From the cell containing the given text, extract its center point as [x, y] coordinate. 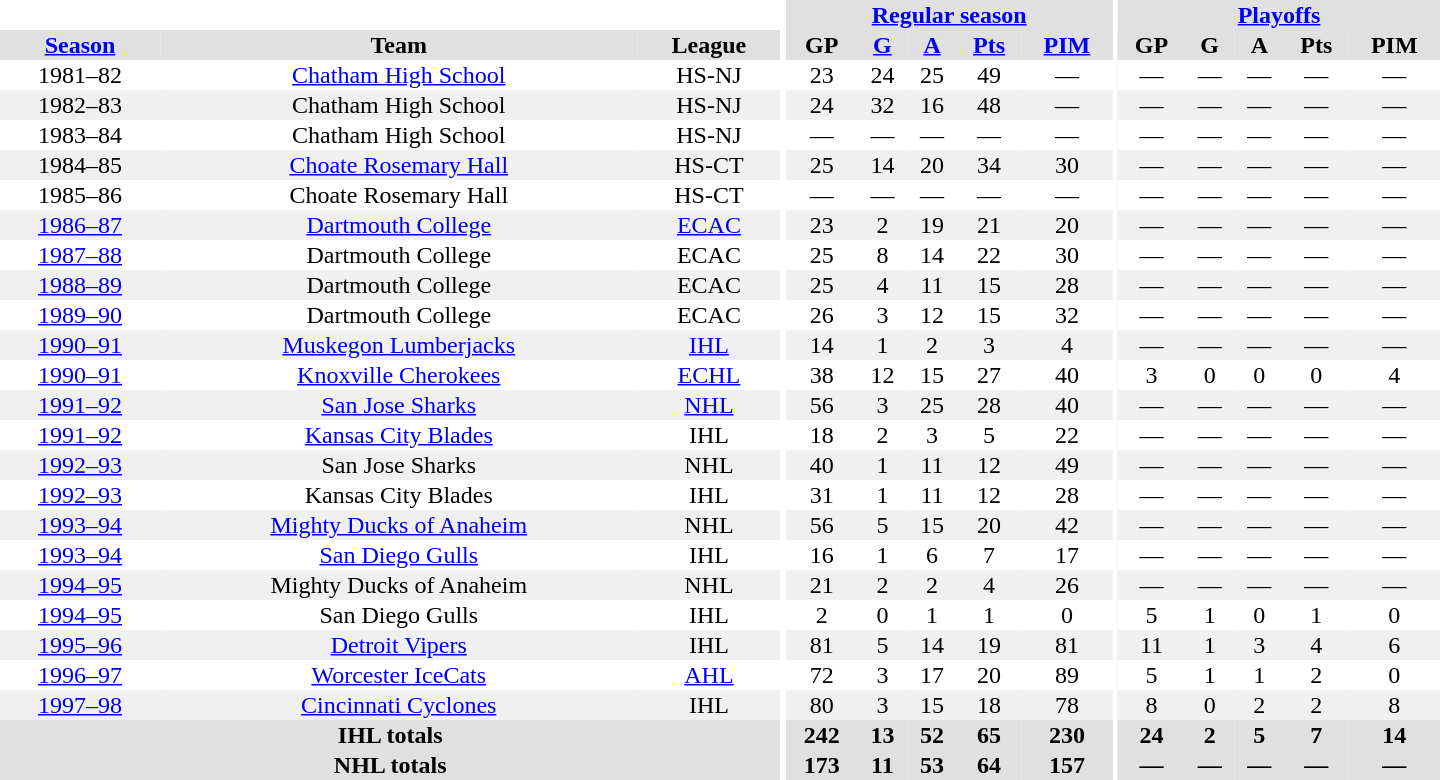
38 [822, 375]
42 [1066, 525]
Worcester IceCats [399, 675]
1984–85 [80, 165]
1996–97 [80, 675]
Team [399, 45]
1997–98 [80, 705]
31 [822, 495]
1983–84 [80, 135]
1995–96 [80, 645]
1985–86 [80, 195]
53 [932, 765]
64 [989, 765]
ECHL [710, 375]
52 [932, 735]
89 [1066, 675]
78 [1066, 705]
173 [822, 765]
Detroit Vipers [399, 645]
Muskegon Lumberjacks [399, 345]
1981–82 [80, 75]
IHL totals [390, 735]
1988–89 [80, 285]
AHL [710, 675]
League [710, 45]
48 [989, 105]
80 [822, 705]
1982–83 [80, 105]
157 [1066, 765]
NHL totals [390, 765]
72 [822, 675]
Season [80, 45]
Regular season [950, 15]
1987–88 [80, 255]
Knoxville Cherokees [399, 375]
242 [822, 735]
1986–87 [80, 225]
230 [1066, 735]
34 [989, 165]
1989–90 [80, 315]
Playoffs [1279, 15]
27 [989, 375]
Cincinnati Cyclones [399, 705]
65 [989, 735]
13 [883, 735]
